Search for the cell housing the specified text and yield its (x, y) center coordinate. 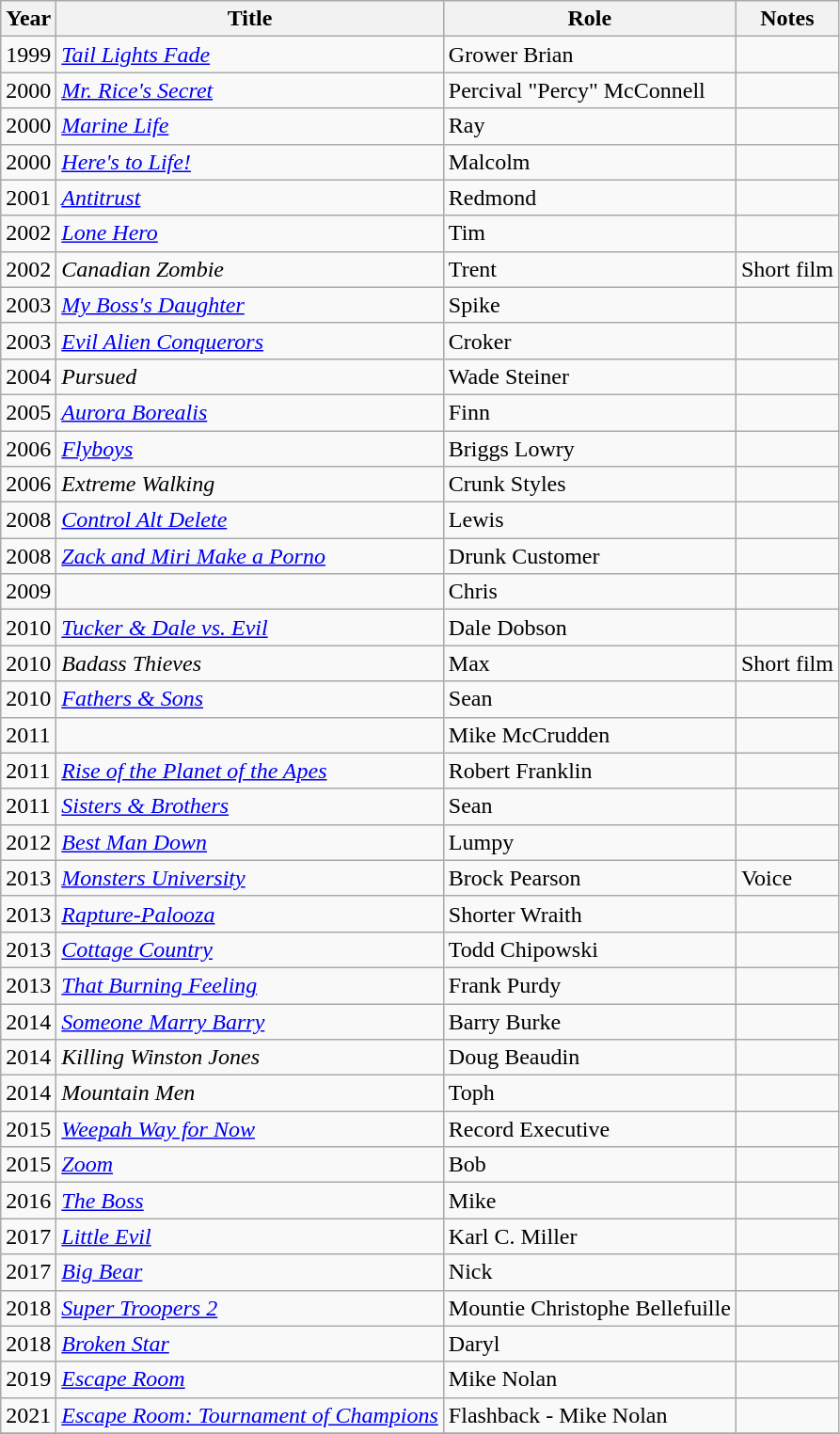
Best Man Down (250, 842)
1999 (28, 55)
2009 (28, 592)
The Boss (250, 1201)
Escape Room (250, 1379)
Robert Franklin (589, 771)
Record Executive (589, 1129)
Broken Star (250, 1344)
Mountain Men (250, 1093)
2021 (28, 1415)
Dale Dobson (589, 628)
Badass Thieves (250, 663)
Wade Steiner (589, 376)
My Boss's Daughter (250, 305)
Flyboys (250, 449)
Zack and Miri Make a Porno (250, 556)
Mike Nolan (589, 1379)
Daryl (589, 1344)
Doug Beaudin (589, 1058)
Title (250, 19)
Sisters & Brothers (250, 806)
Killing Winston Jones (250, 1058)
Mr. Rice's Secret (250, 90)
Weepah Way for Now (250, 1129)
Lone Hero (250, 233)
Zoom (250, 1165)
Frank Purdy (589, 985)
Tim (589, 233)
Notes (786, 19)
Shorter Wraith (589, 914)
Ray (589, 126)
Todd Chipowski (589, 949)
Chris (589, 592)
Rapture-Palooza (250, 914)
Mike McCrudden (589, 735)
Cottage Country (250, 949)
2004 (28, 376)
Bob (589, 1165)
Malcolm (589, 162)
Here's to Life! (250, 162)
Lumpy (589, 842)
2016 (28, 1201)
Max (589, 663)
Percival "Percy" McConnell (589, 90)
Mike (589, 1201)
Year (28, 19)
Super Troopers 2 (250, 1308)
Marine Life (250, 126)
Grower Brian (589, 55)
Drunk Customer (589, 556)
2019 (28, 1379)
Brock Pearson (589, 878)
Tail Lights Fade (250, 55)
Aurora Borealis (250, 412)
Barry Burke (589, 1021)
Redmond (589, 198)
Big Bear (250, 1272)
Toph (589, 1093)
2001 (28, 198)
Croker (589, 341)
Spike (589, 305)
Extreme Walking (250, 485)
Canadian Zombie (250, 269)
Karl C. Miller (589, 1236)
Rise of the Planet of the Apes (250, 771)
Finn (589, 412)
2005 (28, 412)
Flashback - Mike Nolan (589, 1415)
That Burning Feeling (250, 985)
Briggs Lowry (589, 449)
2012 (28, 842)
Trent (589, 269)
Someone Marry Barry (250, 1021)
Tucker & Dale vs. Evil (250, 628)
Role (589, 19)
Fathers & Sons (250, 699)
Lewis (589, 520)
Little Evil (250, 1236)
Nick (589, 1272)
Monsters University (250, 878)
Evil Alien Conquerors (250, 341)
Control Alt Delete (250, 520)
Pursued (250, 376)
Crunk Styles (589, 485)
Voice (786, 878)
Mountie Christophe Bellefuille (589, 1308)
Antitrust (250, 198)
Escape Room: Tournament of Champions (250, 1415)
